Locate the cell with the specified text and output its (x, y) center coordinate. 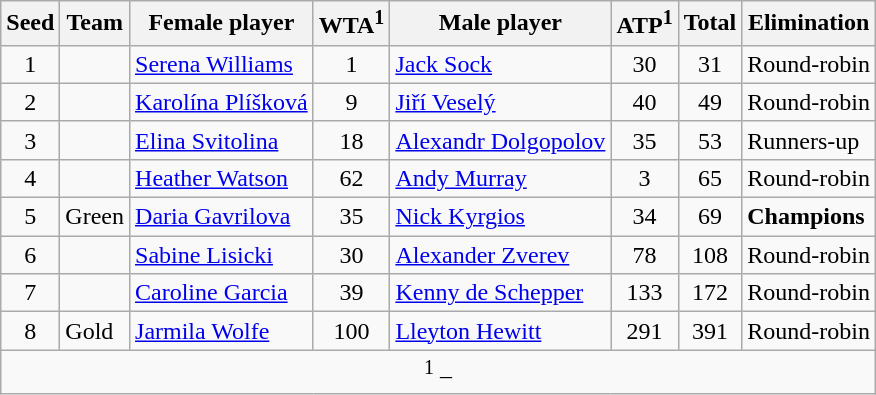
Seed (30, 24)
Runners-up (809, 140)
53 (710, 140)
172 (710, 293)
WTA1 (352, 24)
100 (352, 331)
Gold (95, 331)
Caroline Garcia (222, 293)
Alexander Zverev (500, 255)
65 (710, 178)
Karolína Plíšková (222, 102)
8 (30, 331)
Kenny de Schepper (500, 293)
Total (710, 24)
49 (710, 102)
6 (30, 255)
1 – (438, 372)
39 (352, 293)
Sabine Lisicki (222, 255)
Champions (809, 217)
Serena Williams (222, 64)
Jack Sock (500, 64)
391 (710, 331)
9 (352, 102)
Jarmila Wolfe (222, 331)
7 (30, 293)
31 (710, 64)
78 (644, 255)
5 (30, 217)
Female player (222, 24)
Andy Murray (500, 178)
108 (710, 255)
ATP1 (644, 24)
Elina Svitolina (222, 140)
Team (95, 24)
4 (30, 178)
Male player (500, 24)
2 (30, 102)
291 (644, 331)
Elimination (809, 24)
Nick Kyrgios (500, 217)
133 (644, 293)
Alexandr Dolgopolov (500, 140)
Jiří Veselý (500, 102)
18 (352, 140)
Green (95, 217)
34 (644, 217)
Lleyton Hewitt (500, 331)
69 (710, 217)
Heather Watson (222, 178)
62 (352, 178)
Daria Gavrilova (222, 217)
40 (644, 102)
